Return the (x, y) coordinate for the center point of the cell that contains the specified text.  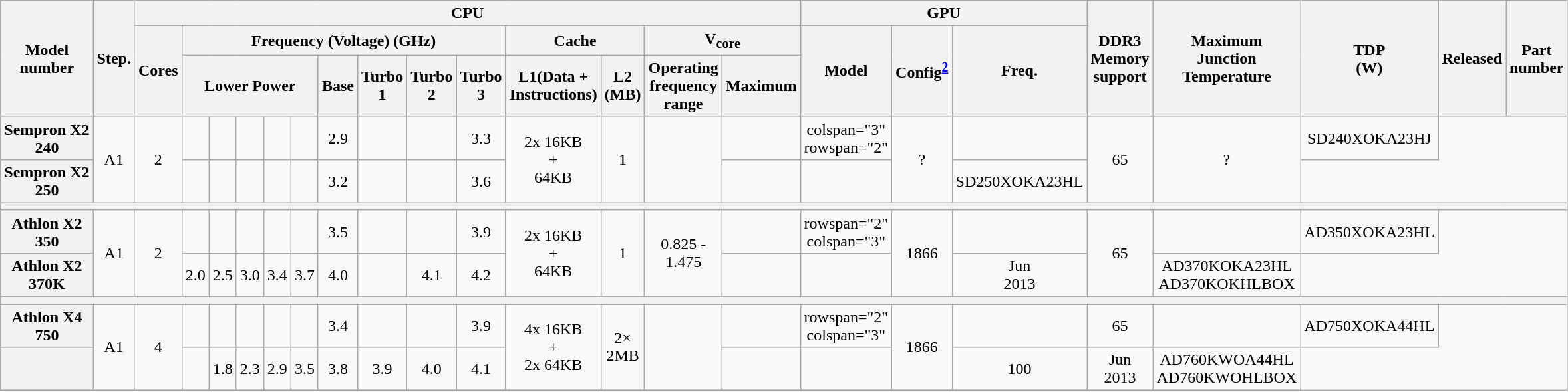
Model (846, 71)
Part number (1537, 58)
Base (338, 86)
CPU (467, 13)
100 (1019, 369)
2× 2MB (623, 347)
0.825 - 1.475 (683, 253)
Released (1472, 58)
Vcore (722, 41)
Modelnumber (47, 58)
L2(MB) (623, 86)
DDR3Memorysupport (1120, 58)
3.8 (338, 369)
Operating frequency range (683, 86)
colspan="3" rowspan="2" (846, 138)
Athlon X2 350 (47, 231)
SD240XOKA23HJ (1369, 138)
Maximum (761, 86)
Turbo 1 (382, 86)
Turbo 3 (481, 86)
Config2 (922, 71)
2.0 (196, 275)
Sempron X2 250 (47, 181)
TDP(W) (1369, 58)
MaximumJunctionTemperature (1227, 58)
Athlon X4 750 (47, 326)
Cores (158, 71)
4x 16KB+2x 64KB (553, 347)
Freq. (1019, 71)
SD250XOKA23HL (1019, 181)
2.5 (222, 275)
2.3 (250, 369)
Sempron X2 240 (47, 138)
4.2 (481, 275)
AD350XOKA23HL (1369, 231)
3.6 (481, 181)
Athlon X2 370K (47, 275)
Cache (575, 41)
Lower Power (250, 86)
4 (158, 347)
GPU (943, 13)
AD370KOKA23HLAD370KOKHLBOX (1227, 275)
3.7 (305, 275)
AD750XOKA44HL (1369, 326)
1.8 (222, 369)
Turbo 2 (432, 86)
Step. (114, 58)
Frequency (Voltage) (GHz) (343, 41)
3.2 (338, 181)
3.3 (481, 138)
L1(Data + Instructions) (553, 86)
AD760KWOA44HLAD760KWOHLBOX (1227, 369)
3.0 (250, 275)
